Identify which cell holds the provided text, then report its (x, y) central coordinate. 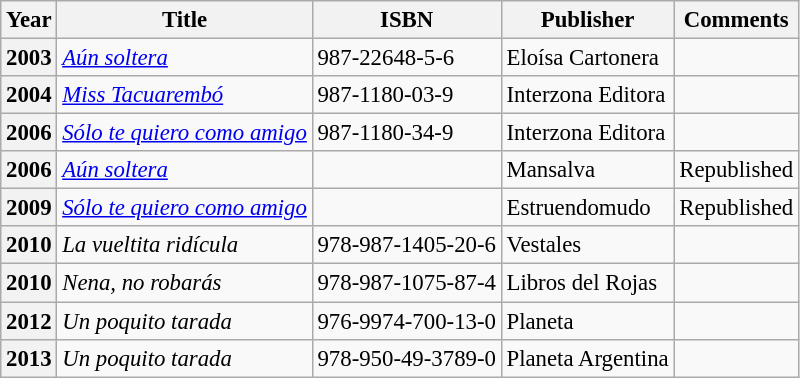
987-1180-34-9 (406, 133)
Eloísa Cartonera (588, 58)
ISBN (406, 20)
2013 (29, 358)
976-9974-700-13-0 (406, 321)
2009 (29, 208)
978-987-1075-87-4 (406, 283)
Nena, no robarás (184, 283)
Planeta (588, 321)
La vueltita ridícula (184, 245)
Mansalva (588, 170)
Comments (736, 20)
987-22648-5-6 (406, 58)
Title (184, 20)
978-987-1405-20-6 (406, 245)
987-1180-03-9 (406, 95)
978-950-49-3789-0 (406, 358)
Planeta Argentina (588, 358)
2012 (29, 321)
Estruendomudo (588, 208)
2003 (29, 58)
Year (29, 20)
Libros del Rojas (588, 283)
Miss Tacuarembó (184, 95)
2004 (29, 95)
Publisher (588, 20)
Vestales (588, 245)
